Output the [X, Y] coordinate of the center of the cell containing the given text.  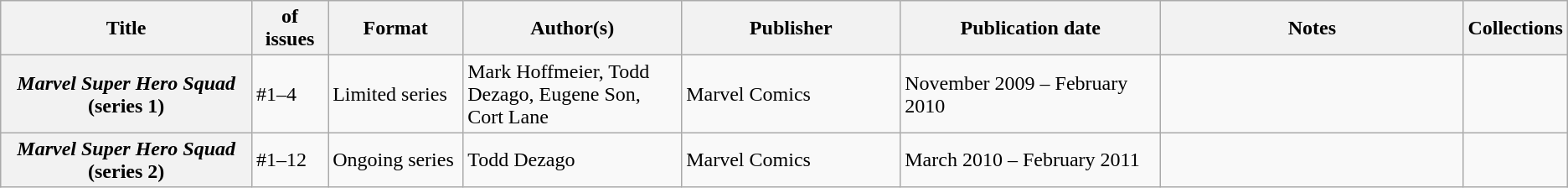
Mark Hoffmeier, Todd Dezago, Eugene Son, Cort Lane [573, 94]
#1–4 [290, 94]
Publication date [1030, 29]
#1–12 [290, 159]
Title [126, 29]
November 2009 – February 2010 [1030, 94]
Marvel Super Hero Squad (series 2) [126, 159]
Collections [1515, 29]
Notes [1312, 29]
Ongoing series [395, 159]
Todd Dezago [573, 159]
Publisher [791, 29]
of issues [290, 29]
Author(s) [573, 29]
Marvel Super Hero Squad (series 1) [126, 94]
Format [395, 29]
Limited series [395, 94]
March 2010 – February 2011 [1030, 159]
